Scan for the cell matching the given text and deliver its [x, y] coordinate at center. 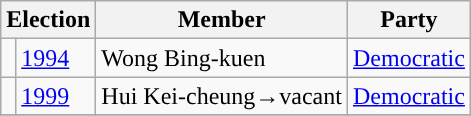
Election [48, 20]
Member [222, 20]
Party [408, 20]
Wong Bing-kuen [222, 58]
1994 [56, 58]
Hui Kei-cheung→vacant [222, 96]
1999 [56, 96]
